Extract the [x, y] coordinate from the center of the cell holding the provided text.  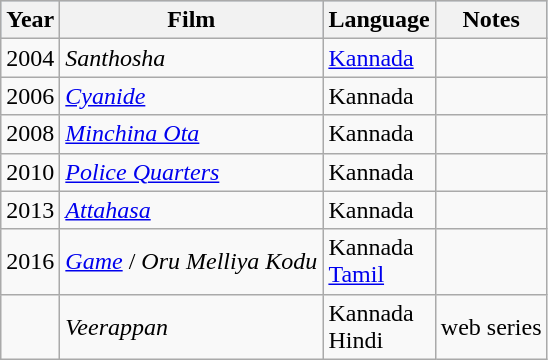
2004 [30, 58]
Attahasa [192, 210]
2008 [30, 134]
2006 [30, 96]
Notes [491, 20]
KannadaTamil [379, 262]
KannadaHindi [379, 326]
Game / Oru Melliya Kodu [192, 262]
Cyanide [192, 96]
Veerappan [192, 326]
Santhosha [192, 58]
Language [379, 20]
Film [192, 20]
Police Quarters [192, 172]
2010 [30, 172]
Year [30, 20]
2016 [30, 262]
Minchina Ota [192, 134]
2013 [30, 210]
web series [491, 326]
